Scan for the cell matching the given text and deliver its [X, Y] coordinate at center. 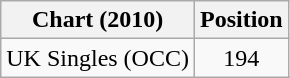
Chart (2010) [98, 20]
Position [241, 20]
194 [241, 58]
UK Singles (OCC) [98, 58]
